Find where the given text appears and provide that cell's center as (X, Y) coordinate. 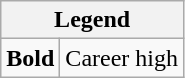
Bold (30, 58)
Career high (122, 58)
Legend (92, 20)
